Provide the (X, Y) coordinate of the cell's center where the given text is located.  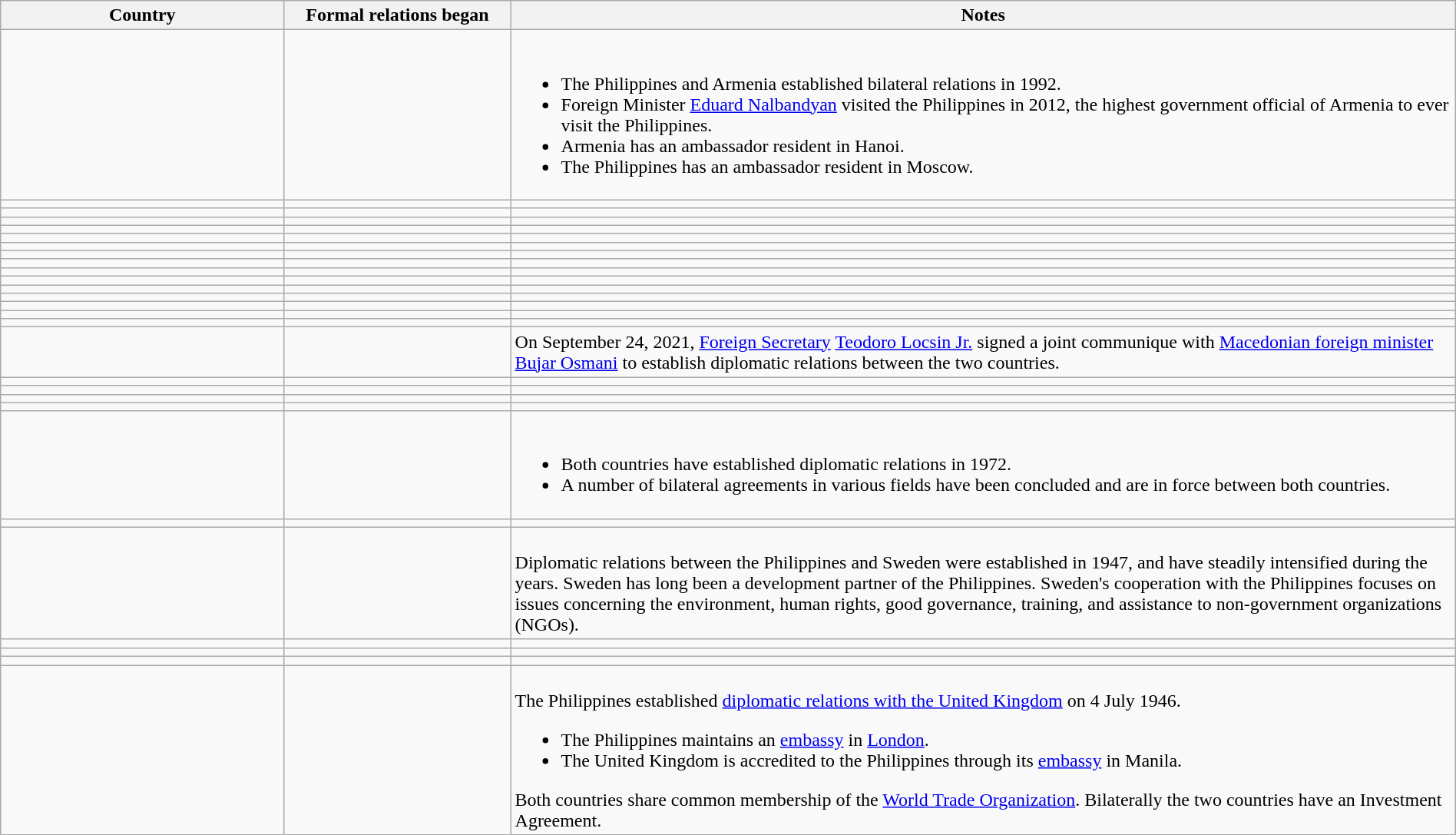
Country (143, 15)
Formal relations began (398, 15)
Notes (983, 15)
